Pinpoint the cell where the given text exists, returning its [x, y] midpoint coordinate. 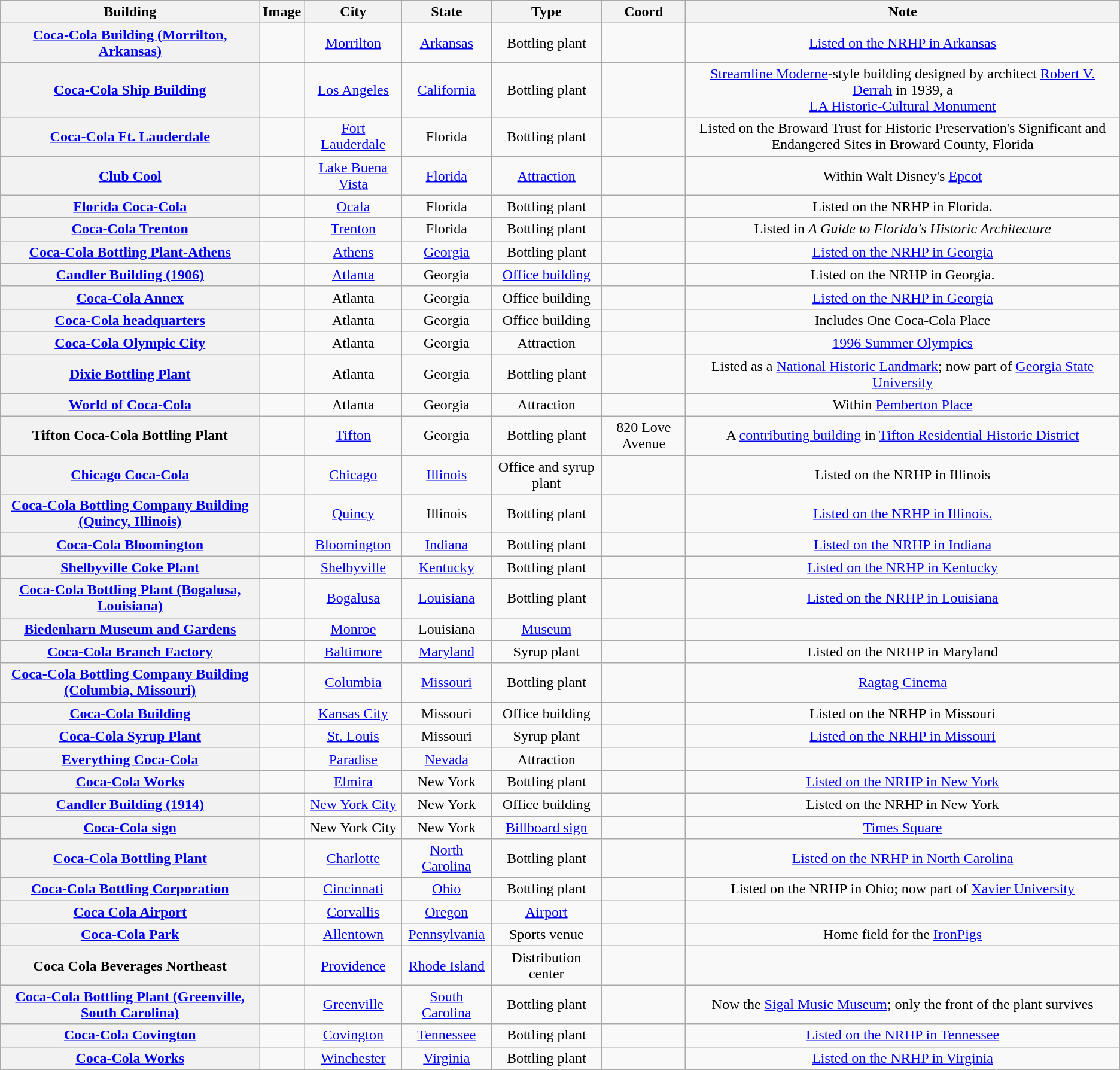
Note [902, 12]
Ohio [446, 889]
North Carolina [446, 858]
Tifton Coca-Cola Bottling Plant [130, 436]
Listed in A Guide to Florida's Historic Architecture [902, 229]
Distribution center [547, 966]
Listed as a National Historic Landmark; now part of Georgia State University [902, 373]
Athens [353, 252]
California [446, 90]
Fort Lauderdale [353, 136]
Home field for the IronPigs [902, 935]
Within Pemberton Place [902, 405]
Within Walt Disney's Epcot [902, 176]
Chicago [353, 475]
Listed on the Broward Trust for Historic Preservation's Significant and Endangered Sites in Broward County, Florida [902, 136]
Florida Coca-Cola [130, 206]
A contributing building in Tifton Residential Historic District [902, 436]
Covington [353, 1035]
Times Square [902, 828]
Coca-Cola Bottling Corporation [130, 889]
Quincy [353, 513]
Listed on the NRHP in Virginia [902, 1058]
Biedenharn Museum and Gardens [130, 629]
Dixie Bottling Plant [130, 373]
Rhode Island [446, 966]
Building [130, 12]
Sports venue [547, 935]
Baltimore [353, 652]
Kentucky [446, 567]
Listed on the NRHP in North Carolina [902, 858]
Tifton [353, 436]
South Carolina [446, 1004]
Listed on the NRHP in Louisiana [902, 598]
Columbia [353, 682]
Elmira [353, 782]
Coca-Cola Olympic City [130, 343]
Type [547, 12]
Coca-Cola Bottling Plant (Greenville, South Carolina) [130, 1004]
Tennessee [446, 1035]
Shelbyville Coke Plant [130, 567]
Coca-Cola Trenton [130, 229]
Coca-Cola Park [130, 935]
Listed on the NRHP in Georgia. [902, 275]
Ragtag Cinema [902, 682]
Image [282, 12]
Charlotte [353, 858]
Los Angeles [353, 90]
Everything Coca-Cola [130, 759]
Listed on the NRHP in Illinois [902, 475]
Candler Building (1906) [130, 275]
Includes One Coca-Cola Place [902, 320]
Coca-Cola Bottling Plant [130, 858]
Coca-Cola Building [130, 713]
Shelbyville [353, 567]
Billboard sign [547, 828]
Listed on the NRHP in Maryland [902, 652]
Ocala [353, 206]
Listed on the NRHP in Arkansas [902, 43]
Coca-Cola headquarters [130, 320]
City [353, 12]
Lake Buena Vista [353, 176]
Listed on the NRHP in Kentucky [902, 567]
State [446, 12]
Cincinnati [353, 889]
Airport [547, 912]
Kansas City [353, 713]
Winchester [353, 1058]
Maryland [446, 652]
Museum [547, 629]
Coca-Cola Ft. Lauderdale [130, 136]
Listed on the NRHP in Indiana [902, 545]
Coca-Cola Syrup Plant [130, 736]
Providence [353, 966]
Coca Cola Beverages Northeast [130, 966]
Nevada [446, 759]
St. Louis [353, 736]
Coca-Cola sign [130, 828]
Listed on the NRHP in Ohio; now part of Xavier University [902, 889]
Coca-Cola Bottling Company Building (Columbia, Missouri) [130, 682]
Streamline Moderne-style building designed by architect Robert V. Derrah in 1939, aLA Historic-Cultural Monument [902, 90]
Listed on the NRHP in Tennessee [902, 1035]
Morrilton [353, 43]
Allentown [353, 935]
Virginia [446, 1058]
Bogalusa [353, 598]
Indiana [446, 545]
Monroe [353, 629]
Coca-Cola Ship Building [130, 90]
Coca-Cola Annex [130, 297]
Oregon [446, 912]
Now the Sigal Music Museum; only the front of the plant survives [902, 1004]
Listed on the NRHP in Illinois. [902, 513]
Coca Cola Airport [130, 912]
Corvallis [353, 912]
Coca-Cola Bottling Plant (Bogalusa, Louisiana) [130, 598]
Coca-Cola Building (Morrilton, Arkansas) [130, 43]
Trenton [353, 229]
1996 Summer Olympics [902, 343]
820 Love Avenue [644, 436]
Office and syrup plant [547, 475]
Coca-Cola Bottling Company Building (Quincy, Illinois) [130, 513]
Coca-Cola Bottling Plant-Athens [130, 252]
Club Cool [130, 176]
Coca-Cola Branch Factory [130, 652]
Paradise [353, 759]
Listed on the NRHP in Florida. [902, 206]
Arkansas [446, 43]
Pennsylvania [446, 935]
Chicago Coca-Cola [130, 475]
Greenville [353, 1004]
Candler Building (1914) [130, 804]
World of Coca-Cola [130, 405]
Bloomington [353, 545]
Coca-Cola Bloomington [130, 545]
Coca-Cola Covington [130, 1035]
Coord [644, 12]
